Return (x, y) of the center of cell containing provided text 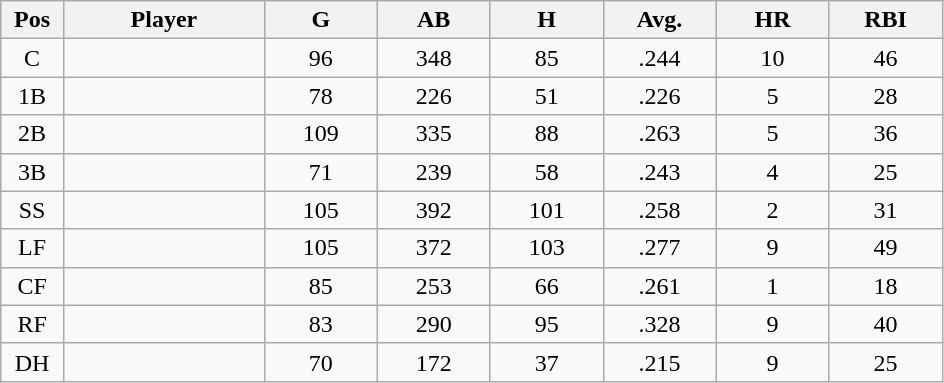
239 (434, 172)
172 (434, 362)
335 (434, 134)
70 (320, 362)
348 (434, 58)
LF (32, 248)
226 (434, 96)
101 (546, 210)
71 (320, 172)
.328 (660, 324)
51 (546, 96)
37 (546, 362)
66 (546, 286)
372 (434, 248)
.215 (660, 362)
28 (886, 96)
58 (546, 172)
96 (320, 58)
RBI (886, 20)
95 (546, 324)
4 (772, 172)
Pos (32, 20)
83 (320, 324)
18 (886, 286)
H (546, 20)
G (320, 20)
109 (320, 134)
.244 (660, 58)
46 (886, 58)
RF (32, 324)
.277 (660, 248)
.261 (660, 286)
78 (320, 96)
10 (772, 58)
.243 (660, 172)
HR (772, 20)
SS (32, 210)
49 (886, 248)
290 (434, 324)
40 (886, 324)
.258 (660, 210)
.263 (660, 134)
36 (886, 134)
.226 (660, 96)
3B (32, 172)
392 (434, 210)
CF (32, 286)
C (32, 58)
1B (32, 96)
Player (164, 20)
253 (434, 286)
88 (546, 134)
AB (434, 20)
2B (32, 134)
DH (32, 362)
31 (886, 210)
Avg. (660, 20)
2 (772, 210)
103 (546, 248)
1 (772, 286)
